From the cell containing the given text, extract its center point as [X, Y] coordinate. 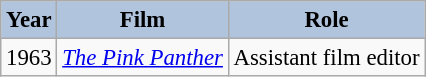
Assistant film editor [326, 58]
The Pink Panther [142, 58]
1963 [29, 58]
Role [326, 20]
Film [142, 20]
Year [29, 20]
